Find where the given text appears and provide that cell's center as [X, Y] coordinate. 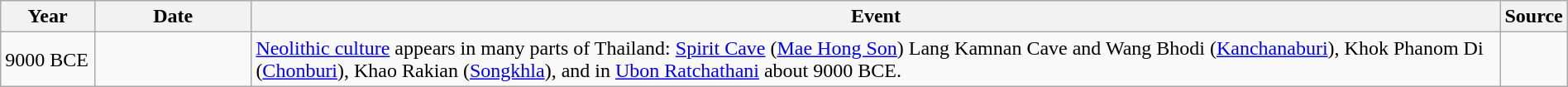
Year [48, 17]
Source [1533, 17]
Date [172, 17]
9000 BCE [48, 60]
Event [876, 17]
